Identify which cell holds the provided text, then report its (x, y) central coordinate. 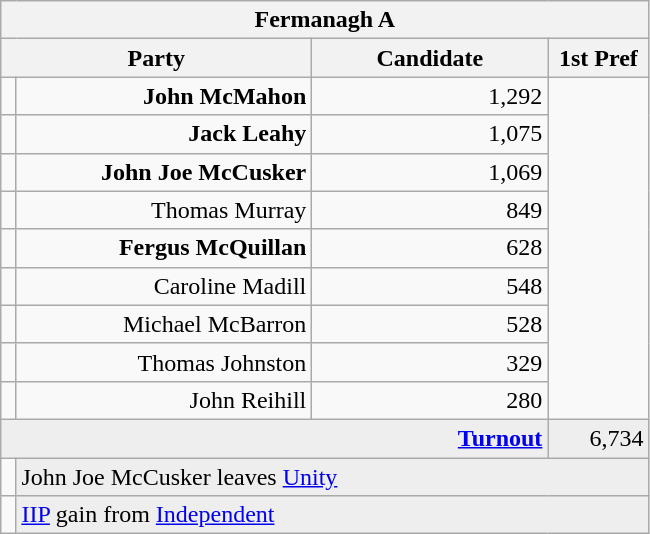
280 (430, 400)
528 (430, 324)
Thomas Johnston (164, 362)
John Joe McCusker leaves Unity (332, 477)
548 (430, 286)
6,734 (598, 438)
John Reihill (164, 400)
John Joe McCusker (164, 172)
628 (430, 248)
Fergus McQuillan (164, 248)
329 (430, 362)
1,292 (430, 96)
Thomas Murray (164, 210)
1st Pref (598, 58)
1,069 (430, 172)
Candidate (430, 58)
John McMahon (164, 96)
849 (430, 210)
Fermanagh A (325, 20)
Party (156, 58)
Jack Leahy (164, 134)
Michael McBarron (164, 324)
IIP gain from Independent (332, 515)
Caroline Madill (164, 286)
Turnout (274, 438)
1,075 (430, 134)
